Output the (x, y) coordinate of the center of the cell containing the given text.  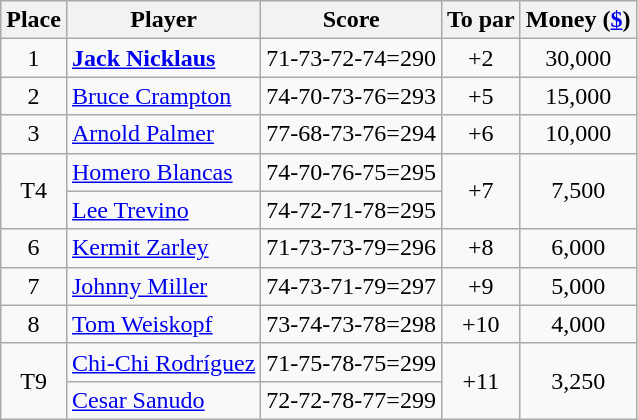
30,000 (578, 58)
+10 (480, 324)
74-73-71-79=297 (352, 286)
+6 (480, 134)
+9 (480, 286)
71-73-73-79=296 (352, 248)
+7 (480, 191)
Bruce Crampton (163, 96)
71-75-78-75=299 (352, 362)
5,000 (578, 286)
Homero Blancas (163, 172)
7 (34, 286)
Player (163, 20)
3 (34, 134)
Jack Nicklaus (163, 58)
77-68-73-76=294 (352, 134)
73-74-73-78=298 (352, 324)
+8 (480, 248)
74-70-76-75=295 (352, 172)
Chi-Chi Rodríguez (163, 362)
Tom Weiskopf (163, 324)
Kermit Zarley (163, 248)
2 (34, 96)
74-70-73-76=293 (352, 96)
T4 (34, 191)
4,000 (578, 324)
Cesar Sanudo (163, 400)
Johnny Miller (163, 286)
6,000 (578, 248)
+5 (480, 96)
Score (352, 20)
10,000 (578, 134)
T9 (34, 381)
6 (34, 248)
3,250 (578, 381)
Money ($) (578, 20)
15,000 (578, 96)
+2 (480, 58)
Arnold Palmer (163, 134)
To par (480, 20)
Place (34, 20)
7,500 (578, 191)
71-73-72-74=290 (352, 58)
8 (34, 324)
72-72-78-77=299 (352, 400)
+11 (480, 381)
Lee Trevino (163, 210)
1 (34, 58)
74-72-71-78=295 (352, 210)
